Scan for the cell matching the given text and deliver its [x, y] coordinate at center. 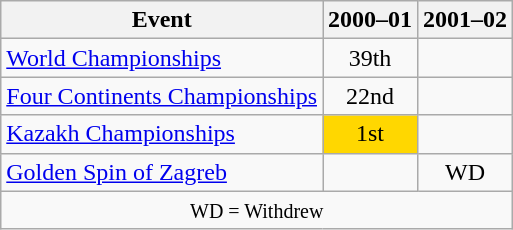
Kazakh Championships [162, 134]
2000–01 [370, 20]
WD = Withdrew [257, 210]
Event [162, 20]
Golden Spin of Zagreb [162, 172]
22nd [370, 96]
Four Continents Championships [162, 96]
2001–02 [466, 20]
World Championships [162, 58]
39th [370, 58]
1st [370, 134]
WD [466, 172]
